Detect which cell encompasses the target text, then output its [x, y] center coordinate. 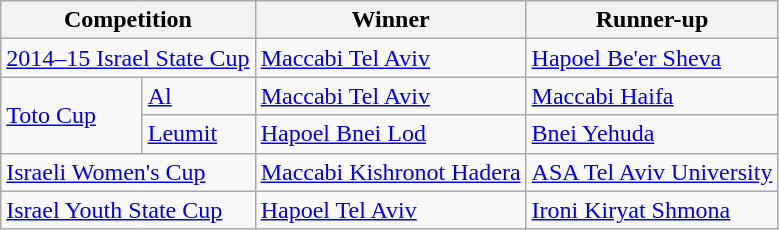
Hapoel Bnei Lod [390, 134]
Maccabi Haifa [652, 96]
Hapoel Be'er Sheva [652, 58]
Bnei Yehuda [652, 134]
Israeli Women's Cup [128, 172]
Toto Cup [72, 115]
Leumit [198, 134]
Runner-up [652, 20]
Ironi Kiryat Shmona [652, 210]
ASA Tel Aviv University [652, 172]
2014–15 Israel State Cup [128, 58]
Hapoel Tel Aviv [390, 210]
Maccabi Kishronot Hadera [390, 172]
Winner [390, 20]
Competition [128, 20]
Israel Youth State Cup [128, 210]
Al [198, 96]
